Capture the cell that displays the provided text and extract its [x, y] central coordinate. 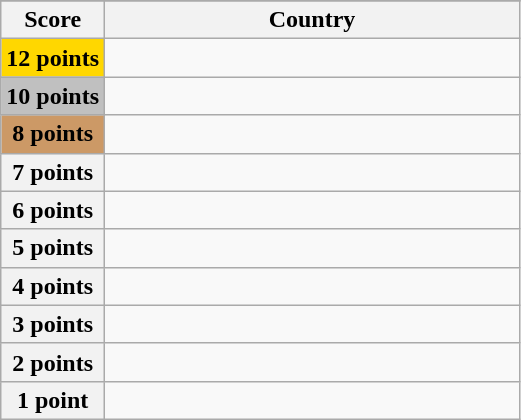
10 points [53, 96]
5 points [53, 248]
7 points [53, 172]
Country [312, 20]
12 points [53, 58]
1 point [53, 400]
Score [53, 20]
8 points [53, 134]
4 points [53, 286]
3 points [53, 324]
6 points [53, 210]
2 points [53, 362]
